Find where the given text appears and provide that cell's center as [x, y] coordinate. 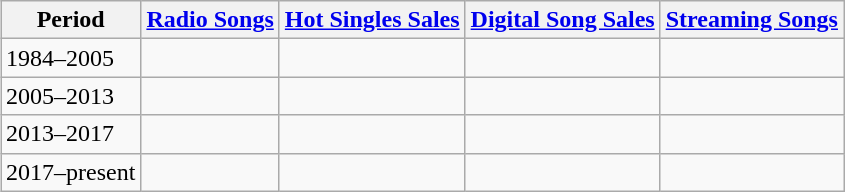
Period [70, 20]
Hot Singles Sales [372, 20]
2013–2017 [70, 134]
2017–present [70, 172]
Radio Songs [210, 20]
2005–2013 [70, 96]
Streaming Songs [752, 20]
1984–2005 [70, 58]
Digital Song Sales [562, 20]
